Return (x, y) of the center of cell containing provided text 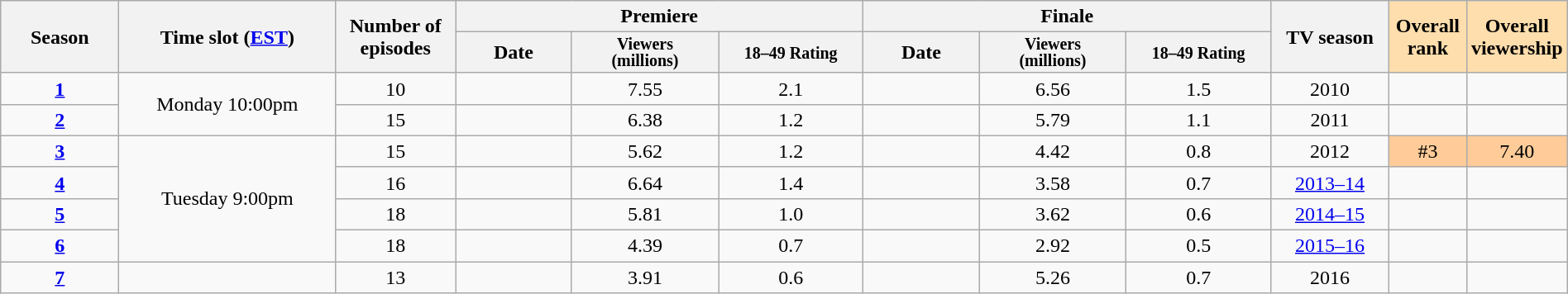
5 (60, 215)
2014–15 (1330, 215)
6.56 (1053, 88)
5.79 (1053, 120)
Finale (1067, 17)
2011 (1330, 120)
4.42 (1053, 151)
7.40 (1517, 151)
3.62 (1053, 215)
2010 (1330, 88)
Monday 10:00pm (227, 104)
TV season (1330, 37)
0.5 (1199, 246)
13 (395, 277)
6 (60, 246)
Number of episodes (395, 37)
Overall viewership (1517, 37)
2.1 (791, 88)
7.55 (645, 88)
2.92 (1053, 246)
4 (60, 183)
1.4 (791, 183)
7 (60, 277)
3.58 (1053, 183)
5.81 (645, 215)
Time slot (EST) (227, 37)
2016 (1330, 277)
Premiere (660, 17)
5.26 (1053, 277)
1 (60, 88)
2012 (1330, 151)
2 (60, 120)
3.91 (645, 277)
#3 (1427, 151)
6.64 (645, 183)
10 (395, 88)
6.38 (645, 120)
2015–16 (1330, 246)
3 (60, 151)
1.1 (1199, 120)
1.5 (1199, 88)
1.0 (791, 215)
2013–14 (1330, 183)
Season (60, 37)
Tuesday 9:00pm (227, 198)
Overall rank (1427, 37)
0.8 (1199, 151)
4.39 (645, 246)
16 (395, 183)
5.62 (645, 151)
